Return the (X, Y) coordinate for the center point of the cell that contains the specified text.  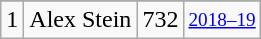
732 (160, 20)
1 (12, 20)
2018–19 (222, 20)
Alex Stein (80, 20)
